Scan for the cell matching the given text and deliver its [x, y] coordinate at center. 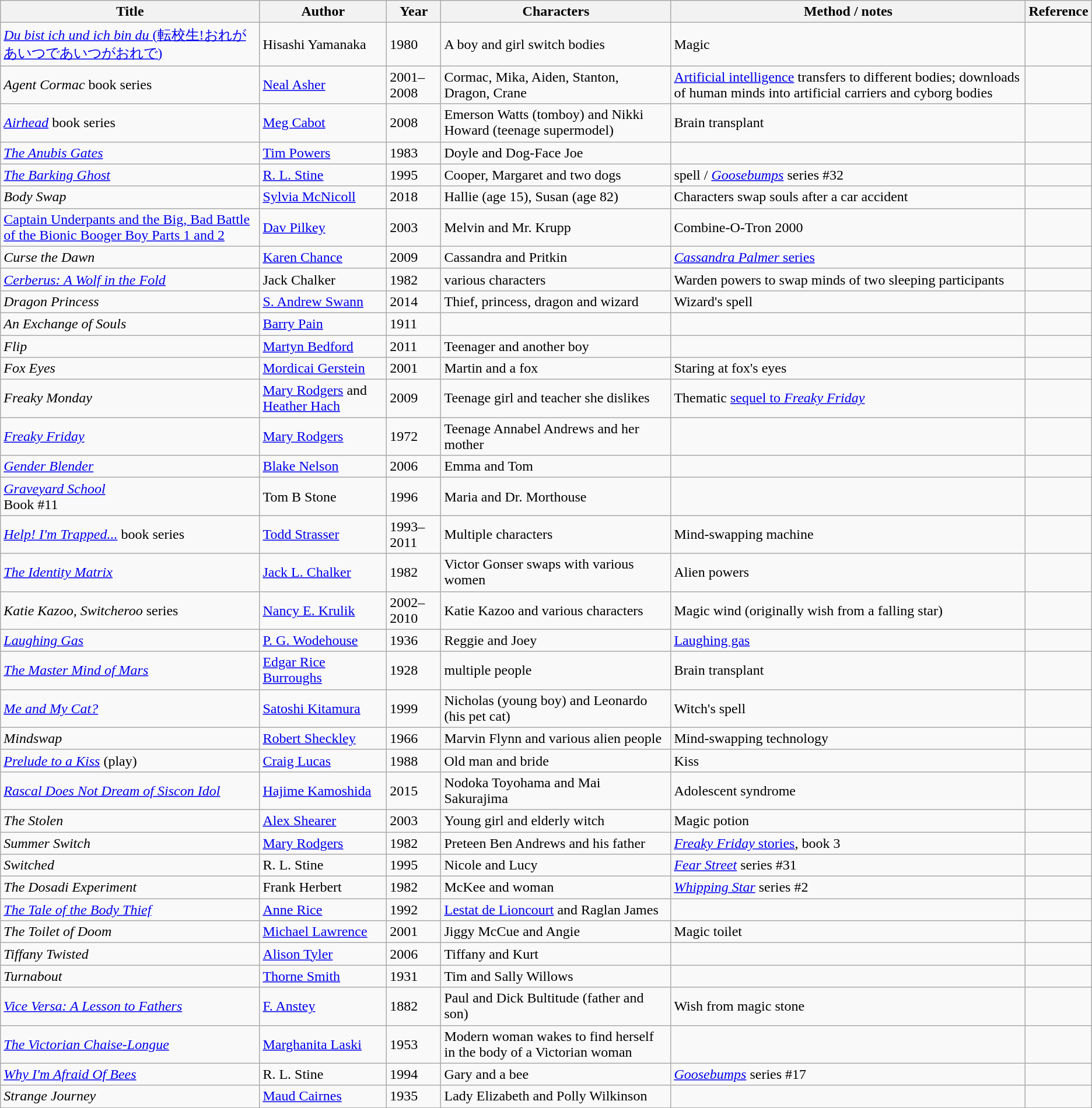
Magic wind (originally wish from a falling star) [848, 610]
The Anubis Gates [130, 153]
Reggie and Joey [556, 640]
Warden powers to swap minds of two sleeping participants [848, 279]
Victor Gonser swaps with various women [556, 573]
Magic toilet [848, 932]
Meg Cabot [323, 122]
2015 [414, 791]
Du bist ich und ich bin du (転校生!おれがあいつであいつがおれで) [130, 44]
Jiggy McCue and Angie [556, 932]
Laughing Gas [130, 640]
Captain Underpants and the Big, Bad Battle of the Bionic Booger Boy Parts 1 and 2 [130, 227]
P. G. Wodehouse [323, 640]
Modern woman wakes to find herself in the body of a Victorian woman [556, 1044]
Hajime Kamoshida [323, 791]
Thief, princess, dragon and wizard [556, 301]
Vice Versa: A Lesson to Fathers [130, 1007]
Method / notes [848, 12]
Whipping Star series #2 [848, 888]
Rascal Does Not Dream of Siscon Idol [130, 791]
Old man and bride [556, 760]
Martyn Bedford [323, 346]
Katie Kazoo, Switcheroo series [130, 610]
Tom B Stone [323, 497]
Staring at fox's eyes [848, 369]
Mordicai Gerstein [323, 369]
The Identity Matrix [130, 573]
1935 [414, 1096]
Me and My Cat? [130, 708]
1953 [414, 1044]
Nicole and Lucy [556, 865]
Characters [556, 12]
Freaky Friday [130, 436]
1936 [414, 640]
Lady Elizabeth and Polly Wilkinson [556, 1096]
Mindswap [130, 738]
Strange Journey [130, 1096]
2018 [414, 197]
Mary Rodgers and Heather Hach [323, 399]
Magic potion [848, 821]
Hisashi Yamanaka [323, 44]
The Stolen [130, 821]
Neal Asher [323, 85]
Teenage Annabel Andrews and her mother [556, 436]
Laughing gas [848, 640]
Craig Lucas [323, 760]
1993–2011 [414, 534]
2014 [414, 301]
Help! I'm Trapped... book series [130, 534]
Author [323, 12]
Wizard's spell [848, 301]
1928 [414, 671]
Cassandra Palmer series [848, 257]
Tim Powers [323, 153]
Marghanita Laski [323, 1044]
2011 [414, 346]
Martin and a fox [556, 369]
Karen Chance [323, 257]
Turnabout [130, 976]
Prelude to a Kiss (play) [130, 760]
Edgar Rice Burroughs [323, 671]
Mind-swapping machine [848, 534]
Barry Pain [323, 324]
Anne Rice [323, 910]
1988 [414, 760]
Katie Kazoo and various characters [556, 610]
Teenage girl and teacher she dislikes [556, 399]
Multiple characters [556, 534]
Magic [848, 44]
Summer Switch [130, 843]
1996 [414, 497]
2001–2008 [414, 85]
Body Swap [130, 197]
Cooper, Margaret and two dogs [556, 175]
various characters [556, 279]
Michael Lawrence [323, 932]
Emma and Tom [556, 467]
Nancy E. Krulik [323, 610]
An Exchange of Souls [130, 324]
2008 [414, 122]
Nicholas (young boy) and Leonardo (his pet cat) [556, 708]
Dragon Princess [130, 301]
Lestat de Lioncourt and Raglan James [556, 910]
Teenager and another boy [556, 346]
1931 [414, 976]
Wish from magic stone [848, 1007]
Curse the Dawn [130, 257]
Cerberus: A Wolf in the Fold [130, 279]
Jack L. Chalker [323, 573]
Nodoka Toyohama and Mai Sakurajima [556, 791]
Tiffany Twisted [130, 954]
Alison Tyler [323, 954]
1972 [414, 436]
Airhead book series [130, 122]
Freaky Friday stories, book 3 [848, 843]
A boy and girl switch bodies [556, 44]
Freaky Monday [130, 399]
Goosebumps series #17 [848, 1074]
Witch's spell [848, 708]
Satoshi Kitamura [323, 708]
McKee and woman [556, 888]
Year [414, 12]
Cassandra and Pritkin [556, 257]
Tim and Sally Willows [556, 976]
Young girl and elderly witch [556, 821]
Marvin Flynn and various alien people [556, 738]
Frank Herbert [323, 888]
Tiffany and Kurt [556, 954]
Sylvia McNicoll [323, 197]
Graveyard SchoolBook #11 [130, 497]
Alex Shearer [323, 821]
Thorne Smith [323, 976]
1992 [414, 910]
Agent Cormac book series [130, 85]
Adolescent syndrome [848, 791]
Artificial intelligence transfers to different bodies; downloads of human minds into artificial carriers and cyborg bodies [848, 85]
The Tale of the Body Thief [130, 910]
Reference [1058, 12]
Thematic sequel to Freaky Friday [848, 399]
The Toilet of Doom [130, 932]
Doyle and Dog-Face Joe [556, 153]
Paul and Dick Bultitude (father and son) [556, 1007]
spell / Goosebumps series #32 [848, 175]
Todd Strasser [323, 534]
The Barking Ghost [130, 175]
The Master Mind of Mars [130, 671]
The Victorian Chaise-Longue [130, 1044]
Alien powers [848, 573]
1911 [414, 324]
The Dosadi Experiment [130, 888]
1980 [414, 44]
F. Anstey [323, 1007]
Characters swap souls after a car accident [848, 197]
Cormac, Mika, Aiden, Stanton, Dragon, Crane [556, 85]
Dav Pilkey [323, 227]
Jack Chalker [323, 279]
Fox Eyes [130, 369]
Gary and a bee [556, 1074]
1966 [414, 738]
Melvin and Mr. Krupp [556, 227]
Switched [130, 865]
Fear Street series #31 [848, 865]
Combine-O-Tron 2000 [848, 227]
Robert Sheckley [323, 738]
multiple people [556, 671]
1983 [414, 153]
Flip [130, 346]
Blake Nelson [323, 467]
Maud Cairnes [323, 1096]
Preteen Ben Andrews and his father [556, 843]
Title [130, 12]
Maria and Dr. Morthouse [556, 497]
Kiss [848, 760]
2002–2010 [414, 610]
Gender Blender [130, 467]
Hallie (age 15), Susan (age 82) [556, 197]
S. Andrew Swann [323, 301]
1882 [414, 1007]
Why I'm Afraid Of Bees [130, 1074]
1994 [414, 1074]
Emerson Watts (tomboy) and Nikki Howard (teenage supermodel) [556, 122]
Mind-swapping technology [848, 738]
1999 [414, 708]
